Capture the cell that displays the provided text and extract its [X, Y] central coordinate. 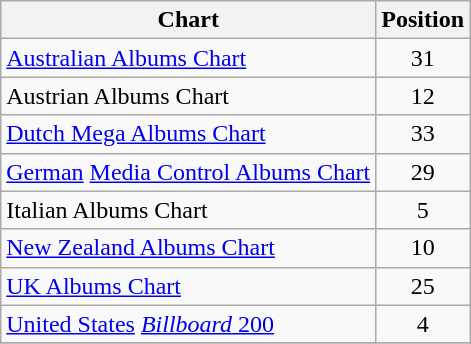
31 [423, 58]
United States Billboard 200 [188, 324]
4 [423, 324]
33 [423, 134]
UK Albums Chart [188, 286]
25 [423, 286]
Australian Albums Chart [188, 58]
New Zealand Albums Chart [188, 248]
German Media Control Albums Chart [188, 172]
12 [423, 96]
Austrian Albums Chart [188, 96]
5 [423, 210]
Dutch Mega Albums Chart [188, 134]
Italian Albums Chart [188, 210]
10 [423, 248]
Chart [188, 20]
29 [423, 172]
Position [423, 20]
